Return the (x, y) coordinate for the center point of the cell that contains the specified text.  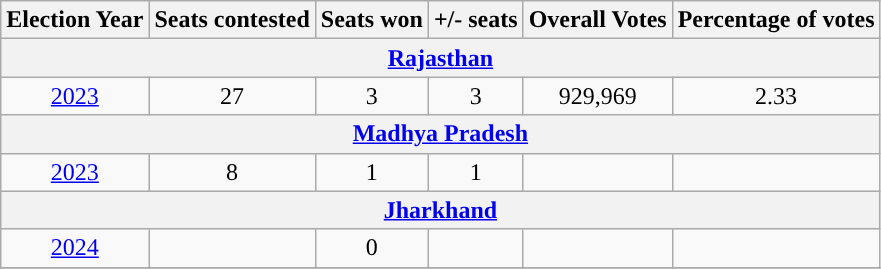
Overall Votes (598, 20)
Rajasthan (440, 58)
Seats won (372, 20)
+/- seats (476, 20)
929,969 (598, 96)
0 (372, 248)
2024 (75, 248)
2.33 (776, 96)
Jharkhand (440, 210)
27 (232, 96)
Election Year (75, 20)
8 (232, 172)
Madhya Pradesh (440, 134)
Seats contested (232, 20)
Percentage of votes (776, 20)
